Capture the cell that displays the provided text and extract its [x, y] central coordinate. 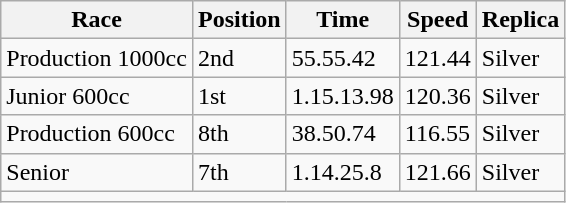
55.55.42 [342, 58]
8th [239, 134]
120.36 [438, 96]
Position [239, 20]
Production 1000cc [97, 58]
121.44 [438, 58]
116.55 [438, 134]
Race [97, 20]
1st [239, 96]
Senior [97, 172]
Production 600cc [97, 134]
Junior 600cc [97, 96]
121.66 [438, 172]
Speed [438, 20]
38.50.74 [342, 134]
1.15.13.98 [342, 96]
7th [239, 172]
Replica [520, 20]
Time [342, 20]
2nd [239, 58]
1.14.25.8 [342, 172]
